Identify which cell holds the provided text, then report its [X, Y] central coordinate. 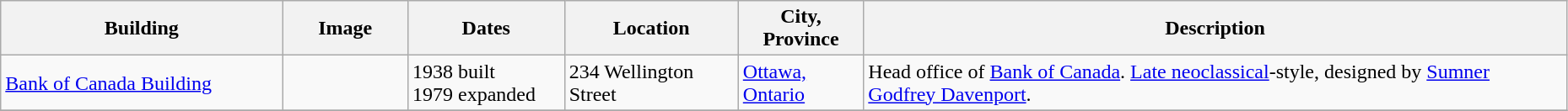
234 Wellington Street [651, 82]
1938 built1979 expanded [486, 82]
Image [346, 29]
Location [651, 29]
Description [1215, 29]
Dates [486, 29]
Building [142, 29]
City, Province [801, 29]
Bank of Canada Building [142, 82]
Ottawa, Ontario [801, 82]
Head office of Bank of Canada. Late neoclassical-style, designed by Sumner Godfrey Davenport. [1215, 82]
